Locate the cell with the specified text and output its [x, y] center coordinate. 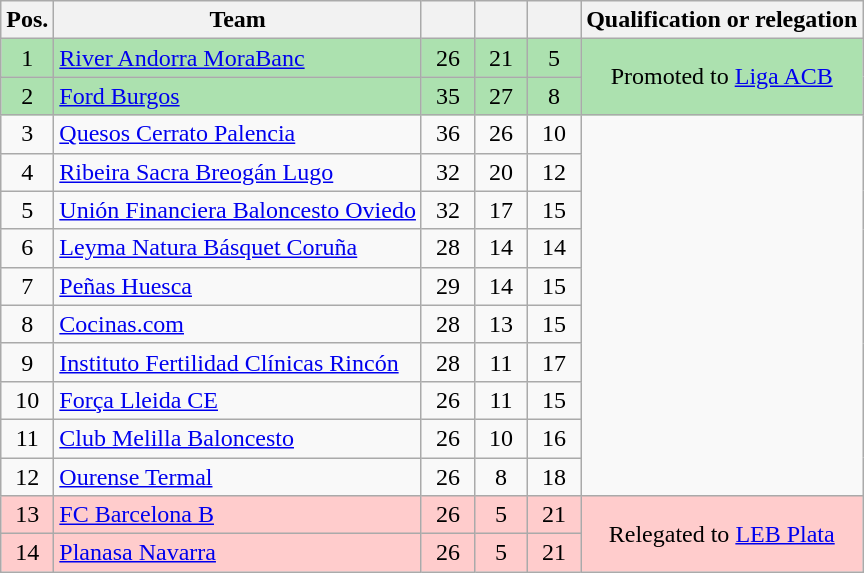
2 [28, 96]
Team [238, 20]
3 [28, 134]
Ribeira Sacra Breogán Lugo [238, 172]
Peñas Huesca [238, 286]
Planasa Navarra [238, 553]
7 [28, 286]
29 [448, 286]
1 [28, 58]
36 [448, 134]
Unión Financiera Baloncesto Oviedo [238, 210]
6 [28, 248]
4 [28, 172]
16 [554, 438]
Quesos Cerrato Palencia [238, 134]
Qualification or relegation [722, 20]
Ourense Termal [238, 477]
20 [502, 172]
27 [502, 96]
Relegated to LEB Plata [722, 534]
Cocinas.com [238, 324]
9 [28, 362]
River Andorra MoraBanc [238, 58]
Força Lleida CE [238, 400]
Promoted to Liga ACB [722, 77]
Pos. [28, 20]
18 [554, 477]
Leyma Natura Básquet Coruña [238, 248]
Ford Burgos [238, 96]
Instituto Fertilidad Clínicas Rincón [238, 362]
Club Melilla Baloncesto [238, 438]
FC Barcelona B [238, 515]
35 [448, 96]
